Locate the cell with the specified text and output its [X, Y] center coordinate. 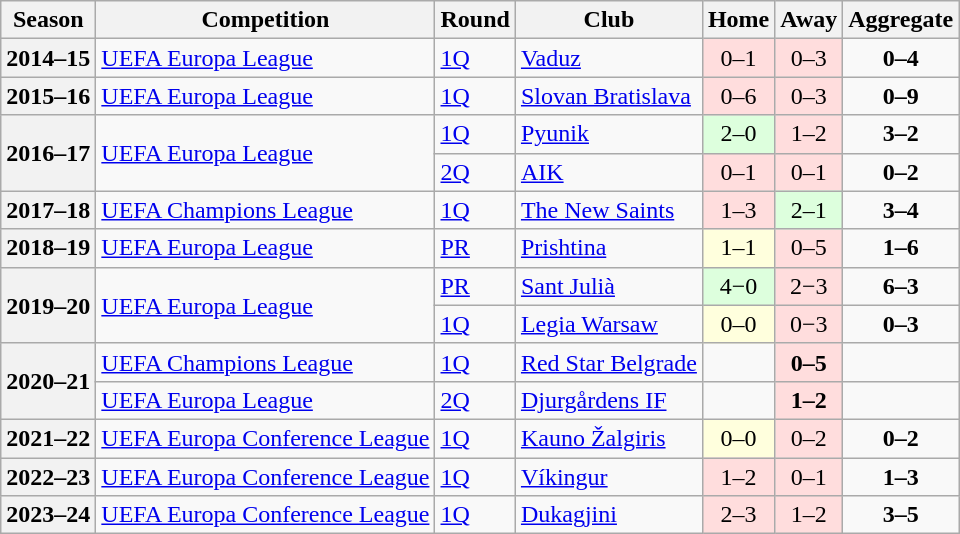
Legia Warsaw [608, 324]
0–6 [738, 96]
2023–24 [48, 515]
Vaduz [608, 58]
Slovan Bratislava [608, 96]
2020–21 [48, 381]
Víkingur [608, 477]
Club [608, 20]
2−3 [809, 286]
6–3 [901, 286]
2015–16 [48, 96]
1–6 [901, 248]
2016–17 [48, 153]
0−3 [809, 324]
0–4 [901, 58]
Competition [266, 20]
Red Star Belgrade [608, 362]
2018–19 [48, 248]
2–1 [809, 210]
2–3 [738, 515]
4−0 [738, 286]
Pyunik [608, 134]
1–1 [738, 248]
Round [475, 20]
2014–15 [48, 58]
The New Saints [608, 210]
Kauno Žalgiris [608, 438]
2019–20 [48, 305]
Season [48, 20]
0–9 [901, 96]
Djurgårdens IF [608, 400]
2–0 [738, 134]
Away [809, 20]
Dukagjini [608, 515]
Sant Julià [608, 286]
3–5 [901, 515]
3–2 [901, 134]
Home [738, 20]
2017–18 [48, 210]
2022–23 [48, 477]
3–4 [901, 210]
AIK [608, 172]
Aggregate [901, 20]
2021–22 [48, 438]
Prishtina [608, 248]
